From the cell containing the given text, extract its center point as [X, Y] coordinate. 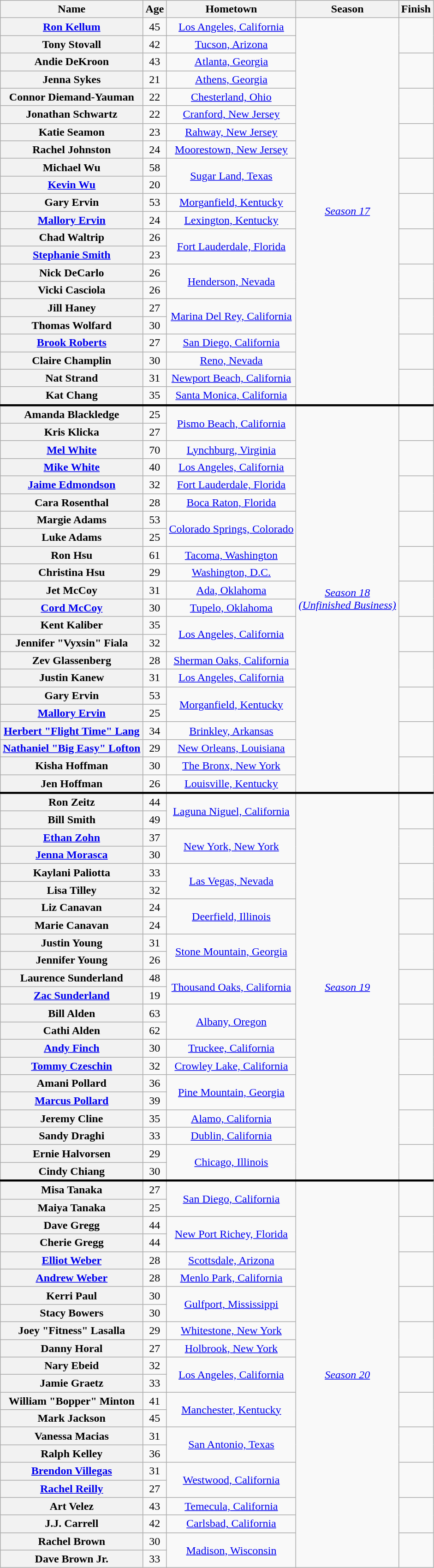
Season 19 [347, 987]
Jaime Edmondson [72, 485]
Lisa Tilley [72, 890]
Laguna Niguel, California [232, 811]
Jennifer Young [72, 960]
Atlanta, Georgia [232, 62]
Nary Ebeid [72, 1366]
Michael Wu [72, 167]
Deerfield, Illinois [232, 916]
Jet McCoy [72, 590]
Newport Beach, California [232, 378]
Liz Canavan [72, 908]
Age [155, 9]
Dublin, California [232, 1136]
Jonathan Schwartz [72, 114]
Cherie Gregg [72, 1243]
Art Velez [72, 1506]
Cranford, New Jersey [232, 114]
Rahway, New Jersey [232, 132]
Luke Adams [72, 538]
Dave Brown Jr. [72, 1559]
Justin Young [72, 943]
Stephanie Smith [72, 255]
Vanessa Macias [72, 1436]
Tupelo, Oklahoma [232, 608]
Cord McCoy [72, 608]
Kerri Paul [72, 1295]
Henderson, Nevada [232, 281]
Albany, Oregon [232, 1022]
Pine Mountain, Georgia [232, 1092]
Santa Monica, California [232, 396]
Andrew Weber [72, 1278]
Zac Sunderland [72, 995]
Temecula, California [232, 1506]
Moorestown, New Jersey [232, 150]
34 [155, 730]
Mel White [72, 449]
Whitestone, New York [232, 1330]
Brinkley, Arkansas [232, 730]
Nathaniel "Big Easy" Lofton [72, 748]
Name [72, 9]
Las Vegas, Nevada [232, 881]
Athens, Georgia [232, 79]
19 [155, 995]
Mike White [72, 467]
Marcus Pollard [72, 1101]
Joey "Fitness" Lasalla [72, 1330]
Herbert "Flight Time" Lang [72, 730]
Carlsbad, California [232, 1524]
Jennifer "Vyxsin" Fiala [72, 643]
41 [155, 1401]
Brendon Villegas [72, 1471]
Bill Alden [72, 1013]
Kent Kaliber [72, 625]
Ernie Halvorsen [72, 1154]
Ron Kellum [72, 27]
Maiya Tanaka [72, 1208]
Westwood, California [232, 1480]
Lexington, Kentucky [232, 220]
Cara Rosenthal [72, 503]
63 [155, 1013]
San Antonio, Texas [232, 1445]
Brook Roberts [72, 343]
Gulfport, Mississippi [232, 1304]
Mark Jackson [72, 1418]
Elliot Weber [72, 1260]
Tucson, Arizona [232, 44]
Holbrook, New York [232, 1348]
Nat Strand [72, 378]
Louisville, Kentucky [232, 784]
Chesterland, Ohio [232, 97]
Scottsdale, Arizona [232, 1260]
Jenna Sykes [72, 79]
Marie Canavan [72, 925]
Washington, D.C. [232, 573]
Cindy Chiang [72, 1172]
Reno, Nevada [232, 360]
Pismo Beach, California [232, 423]
Danny Horal [72, 1348]
Kat Chang [72, 396]
Misa Tanaka [72, 1190]
Kisha Hoffman [72, 766]
37 [155, 838]
Tony Stovall [72, 44]
Ethan Zohn [72, 838]
Kaylani Paliotta [72, 873]
Season [347, 9]
Laurence Sunderland [72, 978]
Ron Hsu [72, 555]
40 [155, 467]
Claire Champlin [72, 360]
48 [155, 978]
Madison, Wisconsin [232, 1550]
70 [155, 449]
Zev Glassenberg [72, 660]
J.J. Carrell [72, 1524]
Jeremy Cline [72, 1119]
Amanda Blackledge [72, 414]
Stone Mountain, Georgia [232, 952]
Rachel Brown [72, 1541]
The Bronx, New York [232, 766]
Boca Raton, Florida [232, 503]
Marina Del Rey, California [232, 317]
Ada, Oklahoma [232, 590]
62 [155, 1030]
Manchester, Kentucky [232, 1410]
Ralph Kelley [72, 1454]
Amani Pollard [72, 1083]
Christina Hsu [72, 573]
New Port Richey, Florida [232, 1234]
Crowley Lake, California [232, 1065]
Tacoma, Washington [232, 555]
Lynchburg, Virginia [232, 449]
Season 20 [347, 1374]
Dave Gregg [72, 1225]
Thomas Wolfard [72, 325]
William "Bopper" Minton [72, 1401]
Justin Kanew [72, 678]
Jamie Graetz [72, 1383]
Kevin Wu [72, 185]
Chad Waltrip [72, 238]
Connor Diemand-Yauman [72, 97]
Tommy Czeschin [72, 1065]
Katie Seamon [72, 132]
Thousand Oaks, California [232, 987]
58 [155, 167]
Jenna Morasca [72, 855]
Kris Klicka [72, 432]
Alamo, California [232, 1119]
New York, New York [232, 846]
21 [155, 79]
Rachel Johnston [72, 150]
Sandy Draghi [72, 1136]
Truckee, California [232, 1048]
61 [155, 555]
Chicago, Illinois [232, 1163]
Rachel Reilly [72, 1489]
Sugar Land, Texas [232, 176]
Cathi Alden [72, 1030]
Stacy Bowers [72, 1313]
Jill Haney [72, 308]
Season 18(Unfinished Business) [347, 599]
Ron Zeitz [72, 802]
Colorado Springs, Colorado [232, 529]
Andie DeKroon [72, 62]
49 [155, 820]
Hometown [232, 9]
Bill Smith [72, 820]
Nick DeCarlo [72, 273]
Andy Finch [72, 1048]
39 [155, 1101]
Vicki Casciola [72, 290]
Jen Hoffman [72, 784]
Margie Adams [72, 520]
Season 17 [347, 211]
Menlo Park, California [232, 1278]
New Orleans, Louisiana [232, 748]
Finish [416, 9]
20 [155, 185]
Sherman Oaks, California [232, 660]
